Detect which cell encompasses the target text, then output its [X, Y] center coordinate. 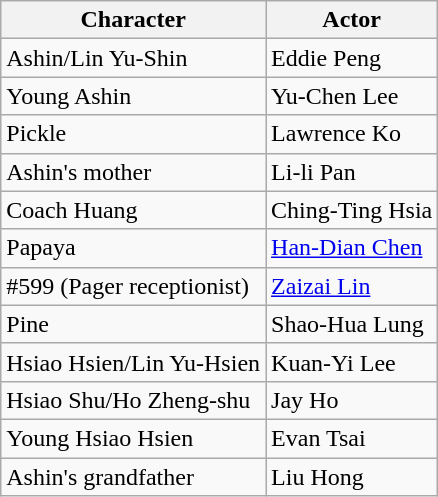
Hsiao Shu/Ho Zheng-shu [134, 400]
Evan Tsai [352, 438]
Eddie Peng [352, 58]
Zaizai Lin [352, 286]
Li-li Pan [352, 172]
Han-Dian Chen [352, 248]
Liu Hong [352, 477]
Hsiao Hsien/Lin Yu-Hsien [134, 362]
Lawrence Ko [352, 134]
Ashin's grandfather [134, 477]
Papaya [134, 248]
Young Hsiao Hsien [134, 438]
Shao-Hua Lung [352, 324]
Coach Huang [134, 210]
Ching-Ting Hsia [352, 210]
#599 (Pager receptionist) [134, 286]
Ashin/Lin Yu-Shin [134, 58]
Young Ashin [134, 96]
Pine [134, 324]
Jay Ho [352, 400]
Ashin's mother [134, 172]
Kuan-Yi Lee [352, 362]
Pickle [134, 134]
Yu-Chen Lee [352, 96]
Character [134, 20]
Actor [352, 20]
